Return [x, y] of the center of cell containing provided text 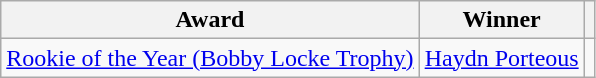
Rookie of the Year (Bobby Locke Trophy) [210, 58]
Winner [502, 20]
Haydn Porteous [502, 58]
Award [210, 20]
